Scan for the cell matching the given text and deliver its [x, y] coordinate at center. 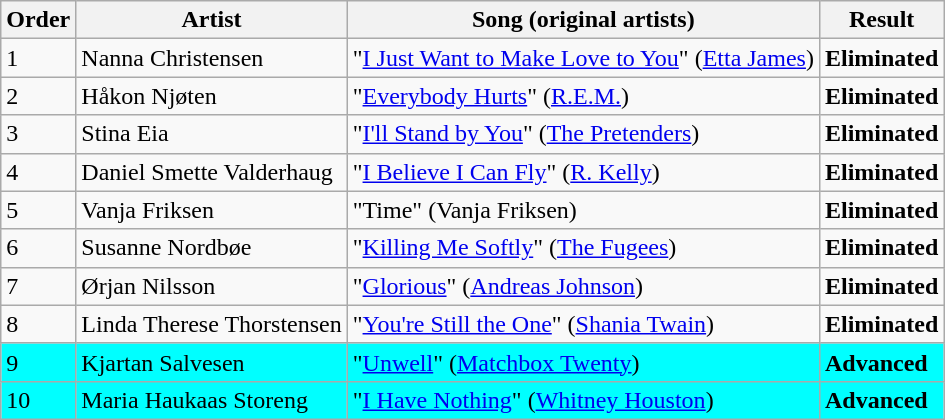
"I Have Nothing" (Whitney Houston) [583, 400]
"Glorious" (Andreas Johnson) [583, 286]
4 [38, 172]
"I Just Want to Make Love to You" (Etta James) [583, 58]
8 [38, 324]
Stina Eia [212, 134]
Result [881, 20]
Order [38, 20]
Håkon Njøten [212, 96]
9 [38, 362]
"Everybody Hurts" (R.E.M.) [583, 96]
5 [38, 210]
"I'll Stand by You" (The Pretenders) [583, 134]
Vanja Friksen [212, 210]
Artist [212, 20]
"Killing Me Softly" (The Fugees) [583, 248]
Maria Haukaas Storeng [212, 400]
7 [38, 286]
3 [38, 134]
Daniel Smette Valderhaug [212, 172]
Song (original artists) [583, 20]
1 [38, 58]
"Unwell" (Matchbox Twenty) [583, 362]
Nanna Christensen [212, 58]
10 [38, 400]
Kjartan Salvesen [212, 362]
Ørjan Nilsson [212, 286]
6 [38, 248]
"You're Still the One" (Shania Twain) [583, 324]
Linda Therese Thorstensen [212, 324]
2 [38, 96]
"I Believe I Can Fly" (R. Kelly) [583, 172]
Susanne Nordbøe [212, 248]
"Time" (Vanja Friksen) [583, 210]
